Locate the cell with the specified text and output its [x, y] center coordinate. 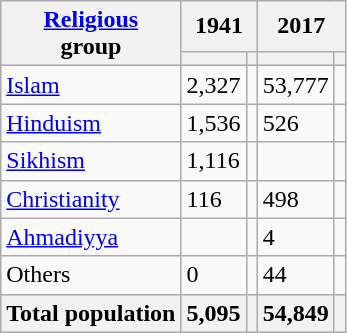
1941 [219, 26]
Sikhism [91, 161]
Islam [91, 85]
53,777 [296, 85]
4 [296, 237]
5,095 [214, 313]
Ahmadiyya [91, 237]
Religiousgroup [91, 34]
2017 [301, 26]
Others [91, 275]
498 [296, 199]
0 [214, 275]
54,849 [296, 313]
2,327 [214, 85]
44 [296, 275]
Hinduism [91, 123]
116 [214, 199]
Total population [91, 313]
1,536 [214, 123]
1,116 [214, 161]
526 [296, 123]
Christianity [91, 199]
